Pinpoint the cell where the given text exists, returning its (X, Y) midpoint coordinate. 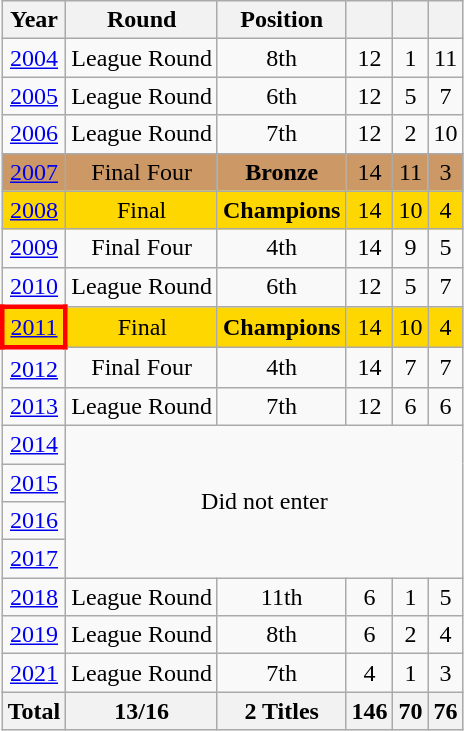
2007 (34, 172)
2012 (34, 368)
2008 (34, 210)
2019 (34, 635)
2016 (34, 521)
2010 (34, 287)
Year (34, 20)
Round (142, 20)
9 (410, 248)
146 (370, 711)
2015 (34, 483)
2 Titles (281, 711)
2014 (34, 444)
76 (446, 711)
70 (410, 711)
2009 (34, 248)
Bronze (281, 172)
2017 (34, 559)
2005 (34, 96)
2006 (34, 134)
2011 (34, 328)
2018 (34, 597)
2021 (34, 673)
2013 (34, 406)
11th (281, 597)
Total (34, 711)
13/16 (142, 711)
2004 (34, 58)
Did not enter (264, 501)
Position (281, 20)
